Locate the cell with the specified text and output its (x, y) center coordinate. 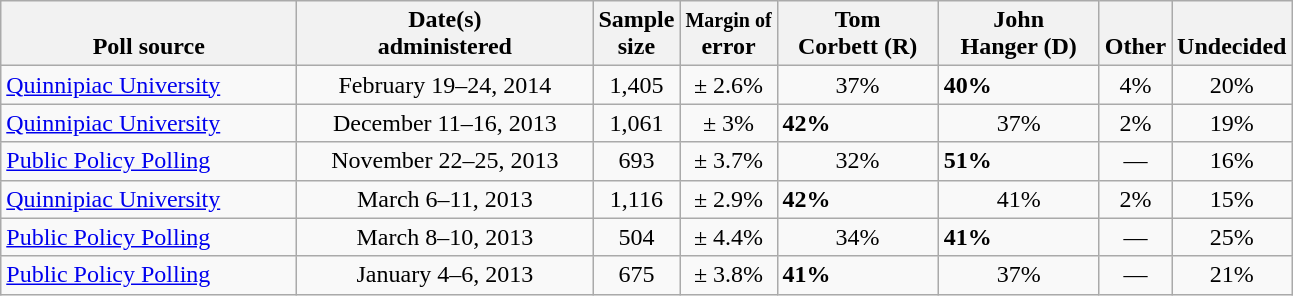
675 (636, 275)
1,405 (636, 85)
Date(s)administered (445, 34)
25% (1232, 237)
Samplesize (636, 34)
February 19–24, 2014 (445, 85)
JohnHanger (D) (1018, 34)
16% (1232, 161)
51% (1018, 161)
± 2.6% (728, 85)
± 3.7% (728, 161)
± 3% (728, 123)
March 8–10, 2013 (445, 237)
December 11–16, 2013 (445, 123)
19% (1232, 123)
1,116 (636, 199)
32% (858, 161)
1,061 (636, 123)
Undecided (1232, 34)
Other (1135, 34)
34% (858, 237)
January 4–6, 2013 (445, 275)
March 6–11, 2013 (445, 199)
504 (636, 237)
4% (1135, 85)
Poll source (149, 34)
693 (636, 161)
40% (1018, 85)
November 22–25, 2013 (445, 161)
± 3.8% (728, 275)
± 2.9% (728, 199)
15% (1232, 199)
21% (1232, 275)
TomCorbett (R) (858, 34)
± 4.4% (728, 237)
20% (1232, 85)
Margin oferror (728, 34)
